Extract the (X, Y) coordinate from the center of the cell holding the provided text.  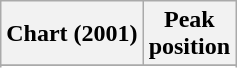
Chart (2001) (72, 34)
Peakposition (189, 34)
